Search for the cell housing the specified text and yield its [x, y] center coordinate. 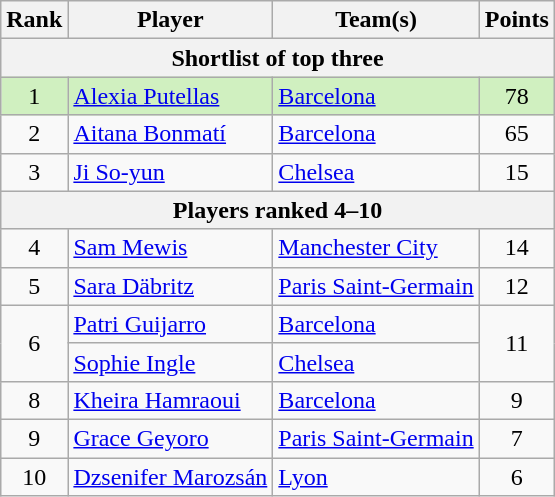
Sophie Ingle [170, 362]
Team(s) [376, 20]
Lyon [376, 477]
11 [516, 343]
Patri Guijarro [170, 324]
Points [516, 20]
Player [170, 20]
Sam Mewis [170, 248]
7 [516, 438]
78 [516, 96]
12 [516, 286]
Shortlist of top three [278, 58]
15 [516, 172]
Sara Däbritz [170, 286]
Alexia Putellas [170, 96]
4 [34, 248]
10 [34, 477]
1 [34, 96]
Dzsenifer Marozsán [170, 477]
14 [516, 248]
3 [34, 172]
Grace Geyoro [170, 438]
Manchester City [376, 248]
Ji So-yun [170, 172]
8 [34, 400]
Aitana Bonmatí [170, 134]
Kheira Hamraoui [170, 400]
2 [34, 134]
Players ranked 4–10 [278, 210]
65 [516, 134]
Rank [34, 20]
5 [34, 286]
